Search for the cell housing the specified text and yield its (X, Y) center coordinate. 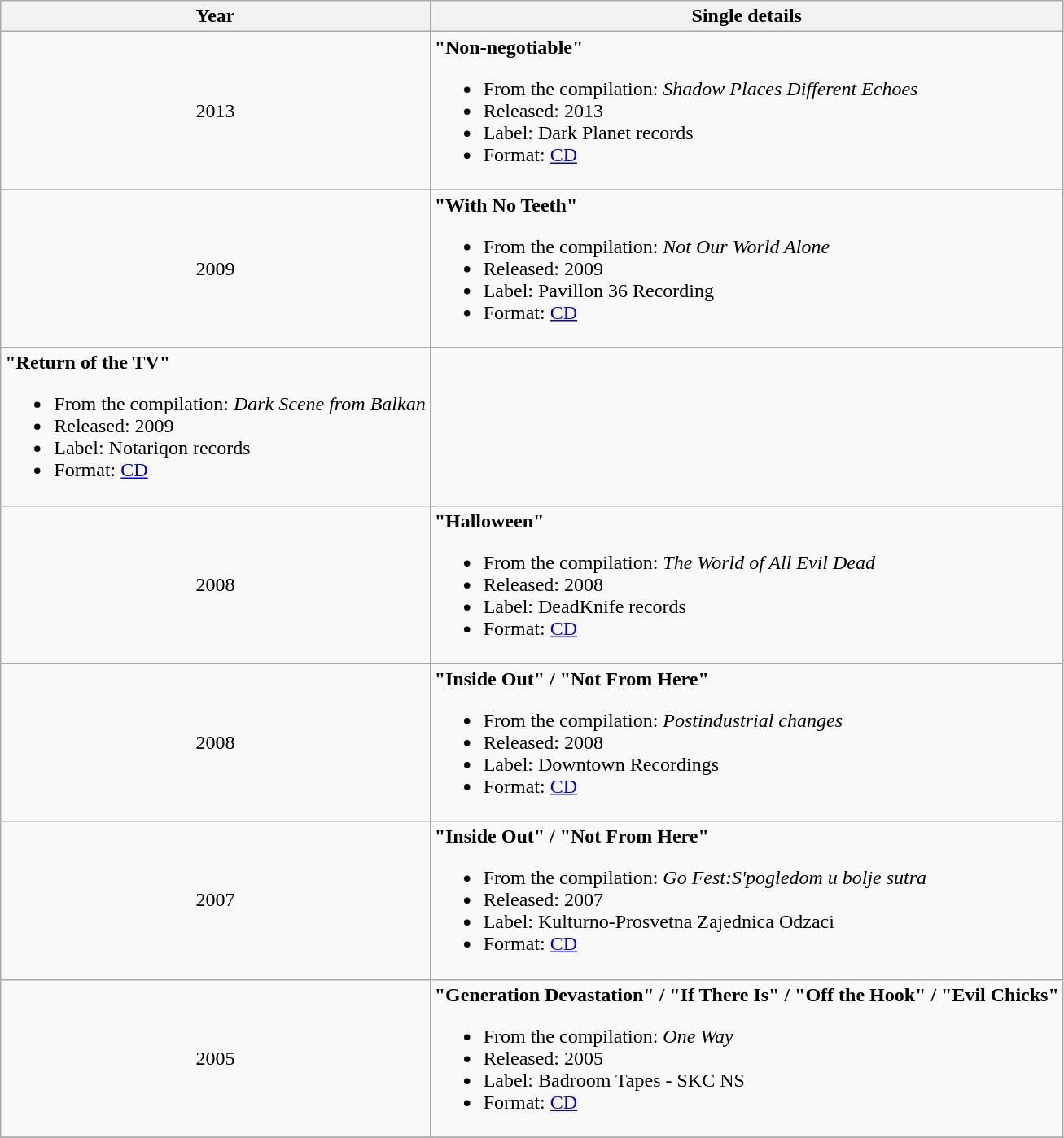
2013 (215, 111)
2007 (215, 900)
"Inside Out" / "Not From Here"From the compilation: Postindustrial changes Released: 2008Label: Downtown RecordingsFormat: CD (747, 742)
Single details (747, 16)
"Halloween"From the compilation: The World of All Evil DeadReleased: 2008Label: DeadKnife recordsFormat: CD (747, 584)
"With No Teeth"From the compilation: Not Our World Alone Released: 2009Label: Pavillon 36 RecordingFormat: CD (747, 269)
2009 (215, 269)
Year (215, 16)
"Non-negotiable"From the compilation: Shadow Places Different Echoes Released: 2013Label: Dark Planet recordsFormat: CD (747, 111)
"Return of the TV"From the compilation: Dark Scene from Balkan Released: 2009Label: Notariqon recordsFormat: CD (215, 427)
2005 (215, 1058)
